Capture the cell that displays the provided text and extract its [x, y] central coordinate. 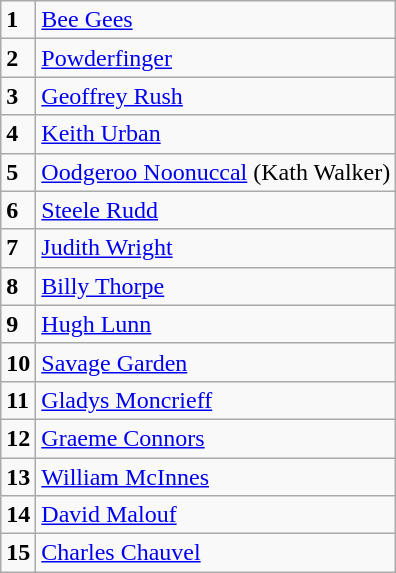
Graeme Connors [216, 438]
9 [18, 324]
15 [18, 553]
Gladys Moncrieff [216, 400]
Geoffrey Rush [216, 96]
Keith Urban [216, 134]
13 [18, 477]
Billy Thorpe [216, 286]
Steele Rudd [216, 210]
Judith Wright [216, 248]
6 [18, 210]
David Malouf [216, 515]
2 [18, 58]
Charles Chauvel [216, 553]
3 [18, 96]
10 [18, 362]
Hugh Lunn [216, 324]
12 [18, 438]
5 [18, 172]
Bee Gees [216, 20]
Oodgeroo Noonuccal (Kath Walker) [216, 172]
14 [18, 515]
William McInnes [216, 477]
4 [18, 134]
Savage Garden [216, 362]
8 [18, 286]
1 [18, 20]
11 [18, 400]
Powderfinger [216, 58]
7 [18, 248]
